Determine the [X, Y] coordinate at the center of the cell enclosing the given text.  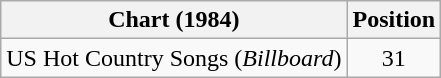
31 [394, 58]
Chart (1984) [174, 20]
US Hot Country Songs (Billboard) [174, 58]
Position [394, 20]
